Search for the cell housing the specified text and yield its [X, Y] center coordinate. 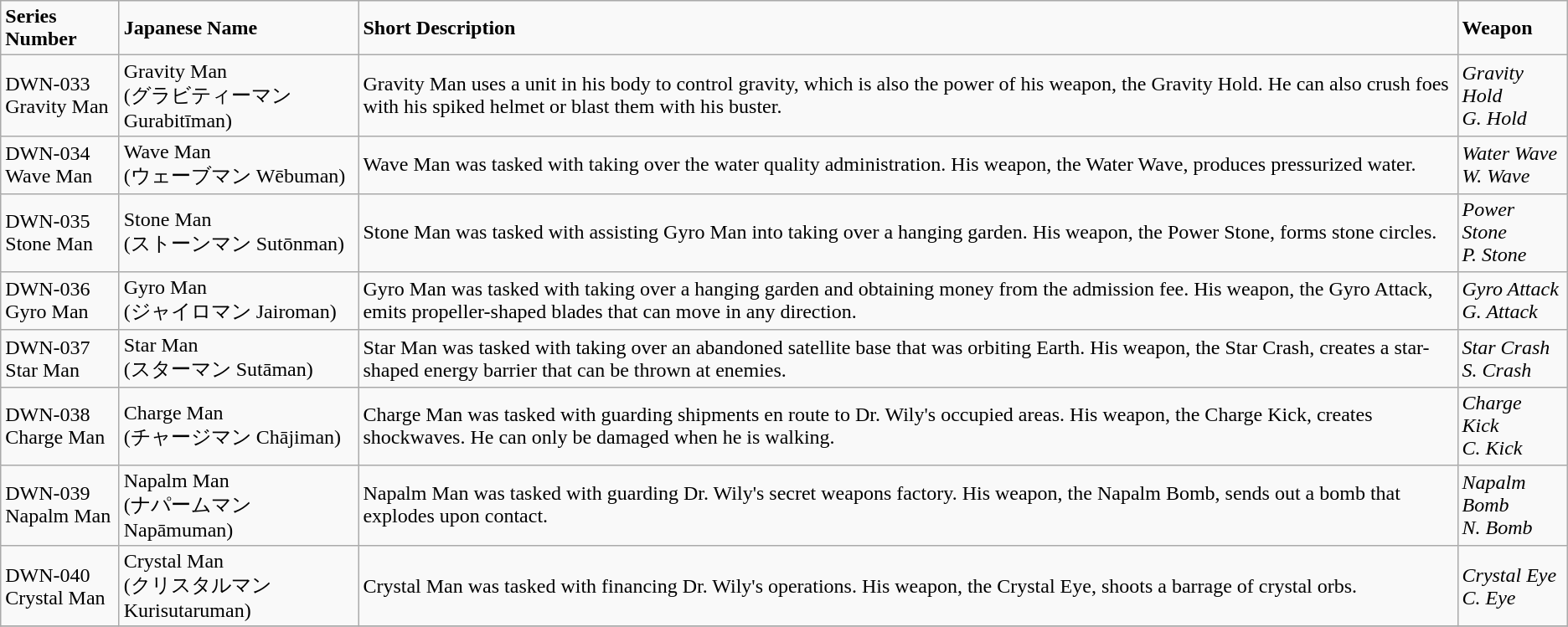
Crystal Man(クリスタルマン Kurisutaruman) [239, 586]
Napalm Man was tasked with guarding Dr. Wily's secret weapons factory. His weapon, the Napalm Bomb, sends out a bomb that explodes upon contact. [908, 506]
Stone Man(ストーンマン Sutōnman) [239, 233]
Star Man(スターマン Sutāman) [239, 359]
Japanese Name [239, 28]
DWN-037Star Man [60, 359]
DWN-040Crystal Man [60, 586]
Wave Man was tasked with taking over the water quality administration. His weapon, the Water Wave, produces pressurized water. [908, 165]
Charge KickC. Kick [1513, 426]
Wave Man(ウェーブマン Wēbuman) [239, 165]
DWN-035Stone Man [60, 233]
Short Description [908, 28]
DWN-038Charge Man [60, 426]
DWN-034Wave Man [60, 165]
Gyro Man(ジャイロマン Jairoman) [239, 301]
Weapon [1513, 28]
Gyro AttackG. Attack [1513, 301]
Napalm Man(ナパームマン Napāmuman) [239, 506]
Star CrashS. Crash [1513, 359]
Series Number [60, 28]
Crystal EyeC. Eye [1513, 586]
Crystal Man was tasked with financing Dr. Wily's operations. His weapon, the Crystal Eye, shoots a barrage of crystal orbs. [908, 586]
DWN-033Gravity Man [60, 95]
Power StoneP. Stone [1513, 233]
Gravity HoldG. Hold [1513, 95]
DWN-036Gyro Man [60, 301]
Charge Man(チャージマン Chājiman) [239, 426]
Stone Man was tasked with assisting Gyro Man into taking over a hanging garden. His weapon, the Power Stone, forms stone circles. [908, 233]
DWN-039Napalm Man [60, 506]
Gravity Man(グラビティーマン Gurabitīman) [239, 95]
Water WaveW. Wave [1513, 165]
Napalm BombN. Bomb [1513, 506]
